Pinpoint the cell where the given text exists, returning its [x, y] midpoint coordinate. 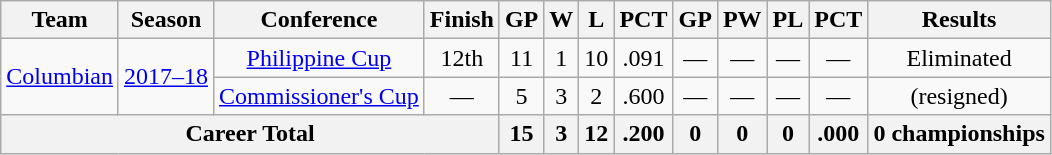
Season [166, 20]
12th [462, 58]
Career Total [250, 134]
PL [788, 20]
0 championships [959, 134]
W [562, 20]
.200 [644, 134]
Columbian [60, 77]
1 [562, 58]
Conference [320, 20]
15 [521, 134]
Eliminated [959, 58]
Commissioner's Cup [320, 96]
5 [521, 96]
Philippine Cup [320, 58]
2 [596, 96]
L [596, 20]
2017–18 [166, 77]
PW [742, 20]
.000 [838, 134]
.091 [644, 58]
Results [959, 20]
11 [521, 58]
(resigned) [959, 96]
Finish [462, 20]
.600 [644, 96]
12 [596, 134]
Team [60, 20]
10 [596, 58]
